Capture the cell that displays the provided text and extract its (x, y) central coordinate. 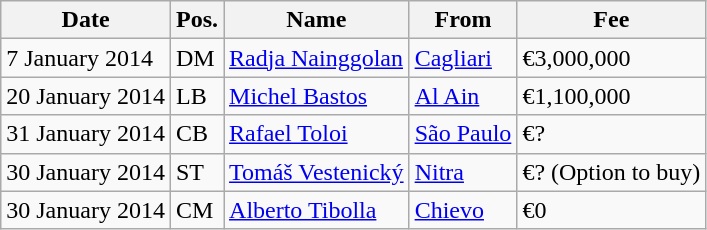
Date (86, 20)
Fee (612, 20)
Alberto Tibolla (317, 210)
From (463, 20)
DM (196, 58)
Cagliari (463, 58)
Al Ain (463, 96)
CM (196, 210)
ST (196, 172)
€3,000,000 (612, 58)
€0 (612, 210)
CB (196, 134)
€1,100,000 (612, 96)
Rafael Toloi (317, 134)
€? (Option to buy) (612, 172)
€? (612, 134)
LB (196, 96)
Tomáš Vestenický (317, 172)
Nitra (463, 172)
São Paulo (463, 134)
Michel Bastos (317, 96)
Pos. (196, 20)
Name (317, 20)
Radja Nainggolan (317, 58)
20 January 2014 (86, 96)
Chievo (463, 210)
31 January 2014 (86, 134)
7 January 2014 (86, 58)
